Return the (X, Y) coordinate for the center point of the cell that contains the specified text.  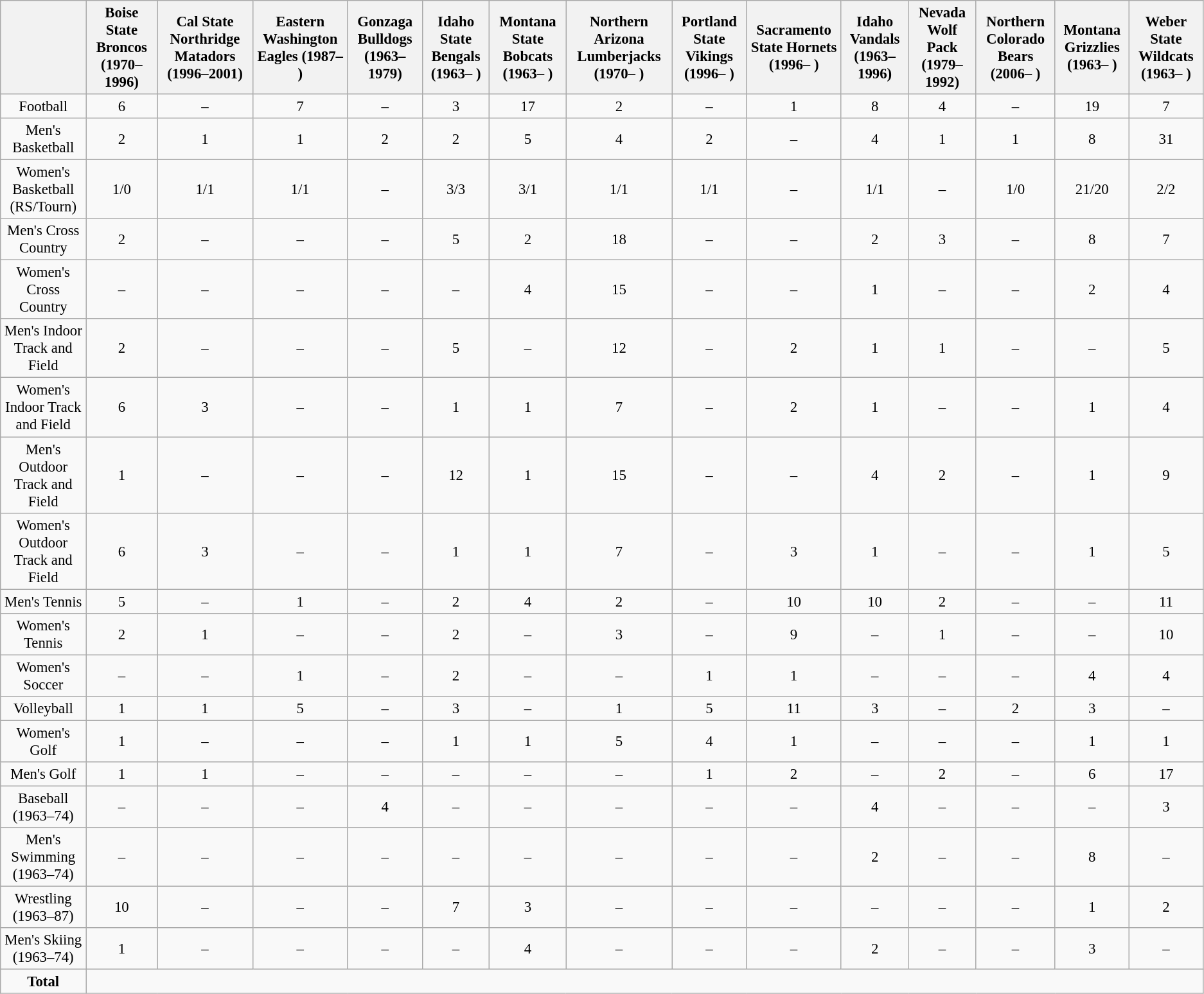
19 (1092, 107)
Weber State Wildcats (1963– ) (1165, 48)
Men's Cross Country (44, 239)
Sacramento State Hornets (1996– ) (794, 48)
Gonzaga Bulldogs (1963–1979) (385, 48)
3/1 (528, 190)
Idaho State Bengals (1963– ) (456, 48)
31 (1165, 139)
Women's Indoor Track and Field (44, 407)
Northern Arizona Lumberjacks (1970– ) (619, 48)
Women's Soccer (44, 676)
Men's Swimming (1963–74) (44, 857)
Men's Golf (44, 774)
Volleyball (44, 709)
Women's Basketball (RS/Tourn) (44, 190)
Eastern Washington Eagles (1987– ) (300, 48)
Montana State Bobcats (1963– ) (528, 48)
Men's Basketball (44, 139)
Men's Skiing (1963–74) (44, 948)
Men's Outdoor Track and Field (44, 475)
Total (44, 982)
Women's Tennis (44, 634)
Montana Grizzlies (1963– ) (1092, 48)
18 (619, 239)
3/3 (456, 190)
Baseball (1963–74) (44, 807)
Women's Cross Country (44, 290)
Cal State Northridge Matadors (1996–2001) (205, 48)
Men's Tennis (44, 601)
Men's Indoor Track and Field (44, 348)
2/2 (1165, 190)
21/20 (1092, 190)
Wrestling (1963–87) (44, 907)
Idaho Vandals (1963–1996) (875, 48)
Northern Colorado Bears (2006– ) (1015, 48)
Women's Outdoor Track and Field (44, 551)
Women's Golf (44, 741)
Portland State Vikings (1996– ) (709, 48)
Nevada Wolf Pack (1979–1992) (942, 48)
Boise State Broncos (1970–1996) (122, 48)
Football (44, 107)
